Output the (x, y) coordinate of the center of the cell containing the given text.  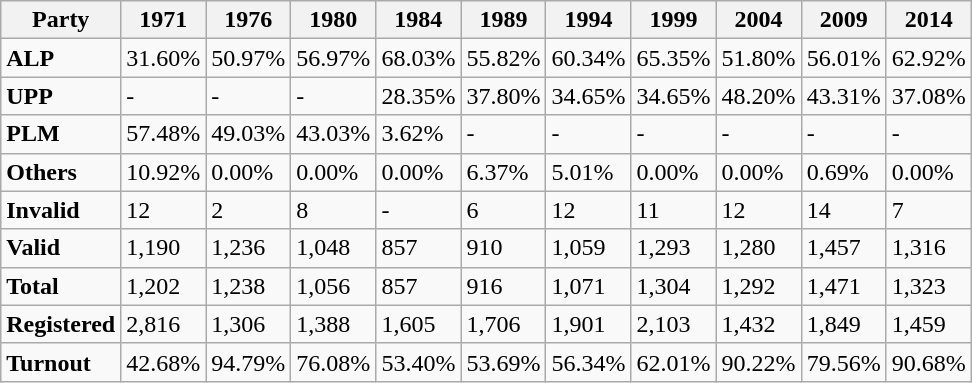
28.35% (418, 96)
1980 (334, 20)
1,459 (928, 324)
1,901 (588, 324)
57.48% (164, 134)
1999 (674, 20)
48.20% (758, 96)
1,202 (164, 286)
1,849 (844, 324)
1,292 (758, 286)
62.01% (674, 362)
1,056 (334, 286)
42.68% (164, 362)
Party (61, 20)
Invalid (61, 210)
2009 (844, 20)
1,190 (164, 248)
8 (334, 210)
Total (61, 286)
50.97% (248, 58)
Others (61, 172)
1,048 (334, 248)
51.80% (758, 58)
1971 (164, 20)
1,432 (758, 324)
1,304 (674, 286)
1,071 (588, 286)
1984 (418, 20)
37.80% (504, 96)
1,306 (248, 324)
2 (248, 210)
PLM (61, 134)
56.97% (334, 58)
1989 (504, 20)
62.92% (928, 58)
Registered (61, 324)
3.62% (418, 134)
10.92% (164, 172)
2,103 (674, 324)
43.03% (334, 134)
14 (844, 210)
1,280 (758, 248)
1,293 (674, 248)
Valid (61, 248)
65.35% (674, 58)
11 (674, 210)
0.69% (844, 172)
6 (504, 210)
56.34% (588, 362)
ALP (61, 58)
1,323 (928, 286)
1,316 (928, 248)
37.08% (928, 96)
90.68% (928, 362)
1,059 (588, 248)
53.69% (504, 362)
94.79% (248, 362)
1,457 (844, 248)
1,388 (334, 324)
43.31% (844, 96)
2004 (758, 20)
910 (504, 248)
49.03% (248, 134)
1994 (588, 20)
1,706 (504, 324)
7 (928, 210)
1976 (248, 20)
79.56% (844, 362)
UPP (61, 96)
55.82% (504, 58)
2,816 (164, 324)
68.03% (418, 58)
1,605 (418, 324)
1,236 (248, 248)
31.60% (164, 58)
90.22% (758, 362)
6.37% (504, 172)
2014 (928, 20)
1,471 (844, 286)
Turnout (61, 362)
916 (504, 286)
60.34% (588, 58)
56.01% (844, 58)
5.01% (588, 172)
1,238 (248, 286)
53.40% (418, 362)
76.08% (334, 362)
